Extract the (X, Y) coordinate from the center of the cell holding the provided text.  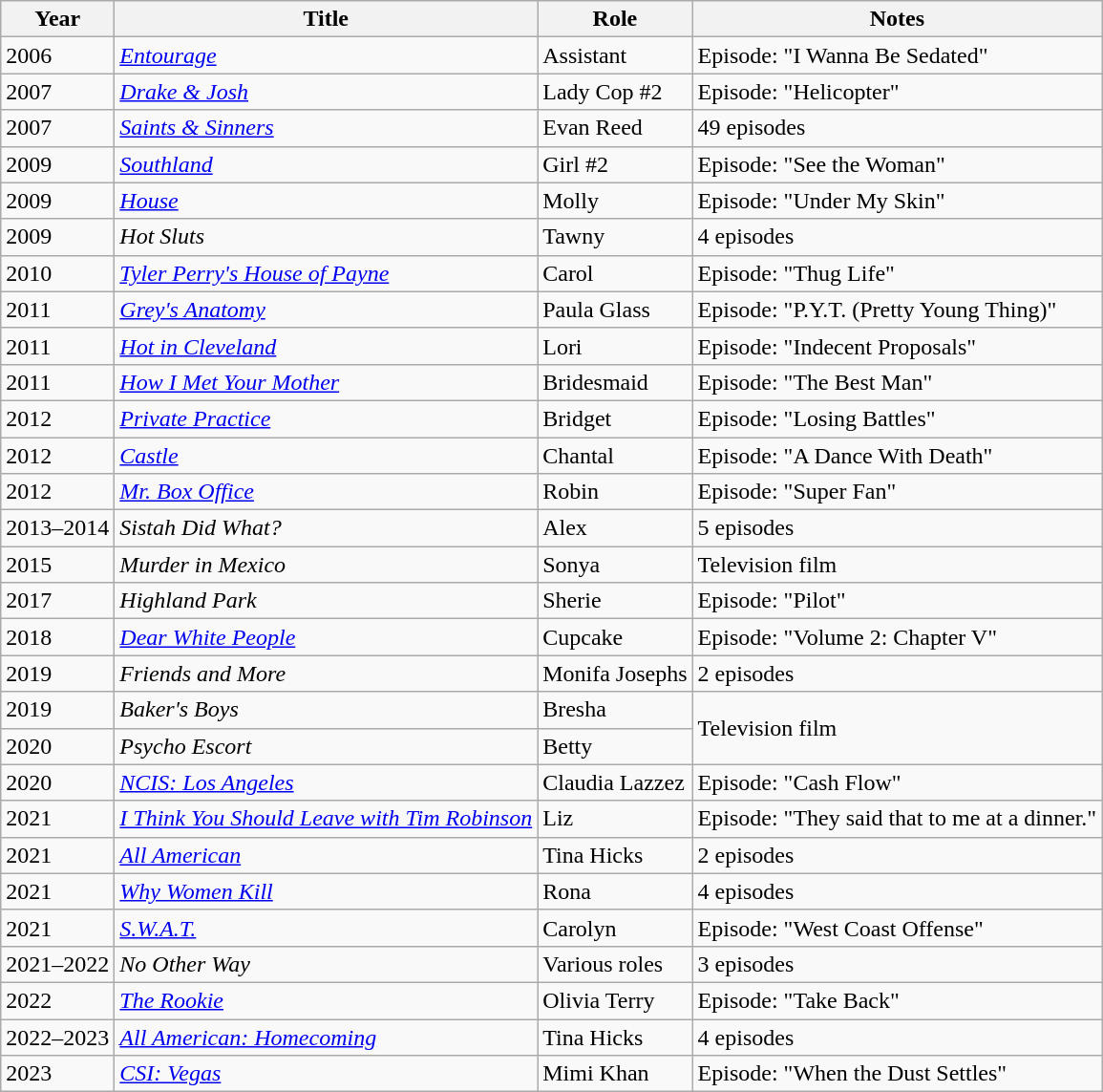
2006 (57, 55)
Chantal (615, 456)
Episode: "Under My Skin" (898, 201)
I Think You Should Leave with Tim Robinson (327, 819)
2013–2014 (57, 528)
Episode: "Helicopter" (898, 92)
Friends and More (327, 674)
The Rookie (327, 1000)
Sistah Did What? (327, 528)
2022 (57, 1000)
5 episodes (898, 528)
Drake & Josh (327, 92)
Episode: "Thug Life" (898, 273)
2017 (57, 601)
Episode: "Super Fan" (898, 492)
2023 (57, 1074)
Sonya (615, 565)
2018 (57, 637)
NCIS: Los Angeles (327, 782)
Rona (615, 891)
Carol (615, 273)
Robin (615, 492)
How I Met Your Mother (327, 382)
All American: Homecoming (327, 1037)
Year (57, 19)
Hot in Cleveland (327, 346)
3 episodes (898, 964)
Baker's Boys (327, 710)
Tyler Perry's House of Payne (327, 273)
Dear White People (327, 637)
Highland Park (327, 601)
Southland (327, 164)
Bridget (615, 418)
Psycho Escort (327, 746)
Mr. Box Office (327, 492)
Notes (898, 19)
Episode: "When the Dust Settles" (898, 1074)
Claudia Lazzez (615, 782)
2021–2022 (57, 964)
Lori (615, 346)
Role (615, 19)
Episode: "West Coast Offense" (898, 928)
Private Practice (327, 418)
Girl #2 (615, 164)
Carolyn (615, 928)
Grey's Anatomy (327, 310)
Saints & Sinners (327, 128)
House (327, 201)
Olivia Terry (615, 1000)
Murder in Mexico (327, 565)
Bridesmaid (615, 382)
Episode: "Volume 2: Chapter V" (898, 637)
Episode: "The Best Man" (898, 382)
49 episodes (898, 128)
Mimi Khan (615, 1074)
Episode: "Pilot" (898, 601)
No Other Way (327, 964)
S.W.A.T. (327, 928)
Entourage (327, 55)
Castle (327, 456)
Bresha (615, 710)
Cupcake (615, 637)
Lady Cop #2 (615, 92)
Betty (615, 746)
Alex (615, 528)
Episode: "P.Y.T. (Pretty Young Thing)" (898, 310)
Hot Sluts (327, 237)
Molly (615, 201)
Sherie (615, 601)
Assistant (615, 55)
Episode: "Losing Battles" (898, 418)
Evan Reed (615, 128)
Episode: "Cash Flow" (898, 782)
CSI: Vegas (327, 1074)
2010 (57, 273)
Episode: "Indecent Proposals" (898, 346)
Paula Glass (615, 310)
Episode: "I Wanna Be Sedated" (898, 55)
2015 (57, 565)
Monifa Josephs (615, 674)
Episode: "They said that to me at a dinner." (898, 819)
Episode: "A Dance With Death" (898, 456)
Title (327, 19)
Tawny (615, 237)
Various roles (615, 964)
Liz (615, 819)
2022–2023 (57, 1037)
Why Women Kill (327, 891)
All American (327, 855)
Episode: "See the Woman" (898, 164)
Episode: "Take Back" (898, 1000)
